Search for the cell housing the specified text and yield its (X, Y) center coordinate. 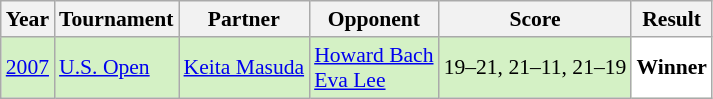
Winner (672, 68)
Result (672, 19)
U.S. Open (116, 68)
Opponent (374, 19)
Score (536, 19)
Keita Masuda (244, 68)
Partner (244, 19)
Howard Bach Eva Lee (374, 68)
19–21, 21–11, 21–19 (536, 68)
Year (28, 19)
Tournament (116, 19)
2007 (28, 68)
